Capture the cell that displays the provided text and extract its (X, Y) central coordinate. 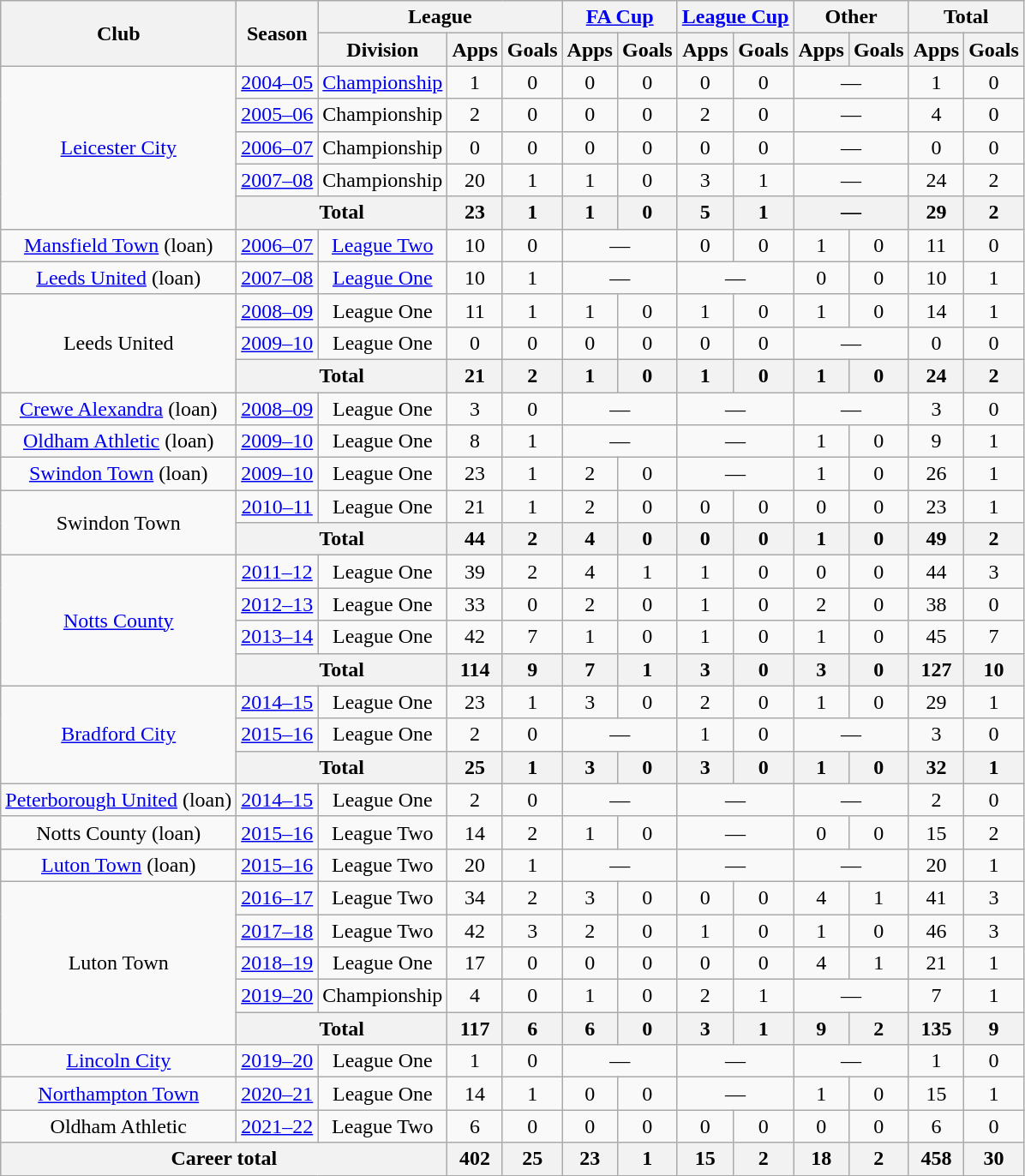
2004–05 (278, 82)
2013–14 (278, 637)
45 (936, 637)
135 (936, 1029)
Season (278, 33)
League (441, 17)
2010–11 (278, 507)
Oldham Athletic (loan) (118, 441)
Leeds United (118, 343)
Club (118, 33)
FA Cup (620, 17)
Bradford City (118, 735)
Notts County (118, 621)
Career total (225, 1159)
2016–17 (278, 897)
2018–19 (278, 963)
39 (475, 572)
2017–18 (278, 930)
Swindon Town (118, 523)
Oldham Athletic (118, 1126)
33 (475, 604)
17 (475, 963)
2021–22 (278, 1126)
117 (475, 1029)
458 (936, 1159)
Peterborough United (loan) (118, 800)
Mansfield Town (loan) (118, 245)
30 (994, 1159)
8 (475, 441)
402 (475, 1159)
Lincoln City (118, 1061)
26 (936, 474)
Crewe Alexandra (loan) (118, 409)
46 (936, 930)
2012–13 (278, 604)
41 (936, 897)
5 (704, 213)
2005–06 (278, 115)
Leicester City (118, 147)
127 (936, 669)
34 (475, 897)
Luton Town (118, 963)
Other (851, 17)
Northampton Town (118, 1094)
Division (382, 50)
Swindon Town (loan) (118, 474)
Notts County (loan) (118, 832)
League Cup (735, 17)
18 (821, 1159)
114 (475, 669)
2020–21 (278, 1094)
Luton Town (loan) (118, 865)
Leeds United (loan) (118, 278)
32 (936, 767)
2011–12 (278, 572)
49 (936, 539)
38 (936, 604)
